Detect which cell encompasses the target text, then output its (X, Y) center coordinate. 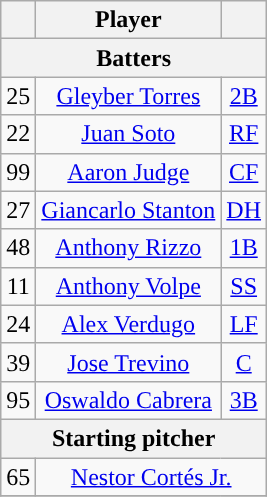
95 (18, 400)
Juan Soto (128, 134)
99 (18, 172)
65 (18, 477)
Giancarlo Stanton (128, 210)
DH (244, 210)
Starting pitcher (134, 438)
Gleyber Torres (128, 96)
3B (244, 400)
25 (18, 96)
Player (128, 20)
Alex Verdugo (128, 324)
Nestor Cortés Jr. (152, 477)
Oswaldo Cabrera (128, 400)
Anthony Volpe (128, 286)
1B (244, 248)
2B (244, 96)
Batters (134, 58)
48 (18, 248)
11 (18, 286)
C (244, 362)
Jose Trevino (128, 362)
39 (18, 362)
CF (244, 172)
RF (244, 134)
24 (18, 324)
SS (244, 286)
27 (18, 210)
Anthony Rizzo (128, 248)
22 (18, 134)
Aaron Judge (128, 172)
LF (244, 324)
